Extract the [X, Y] coordinate from the center of the cell holding the provided text.  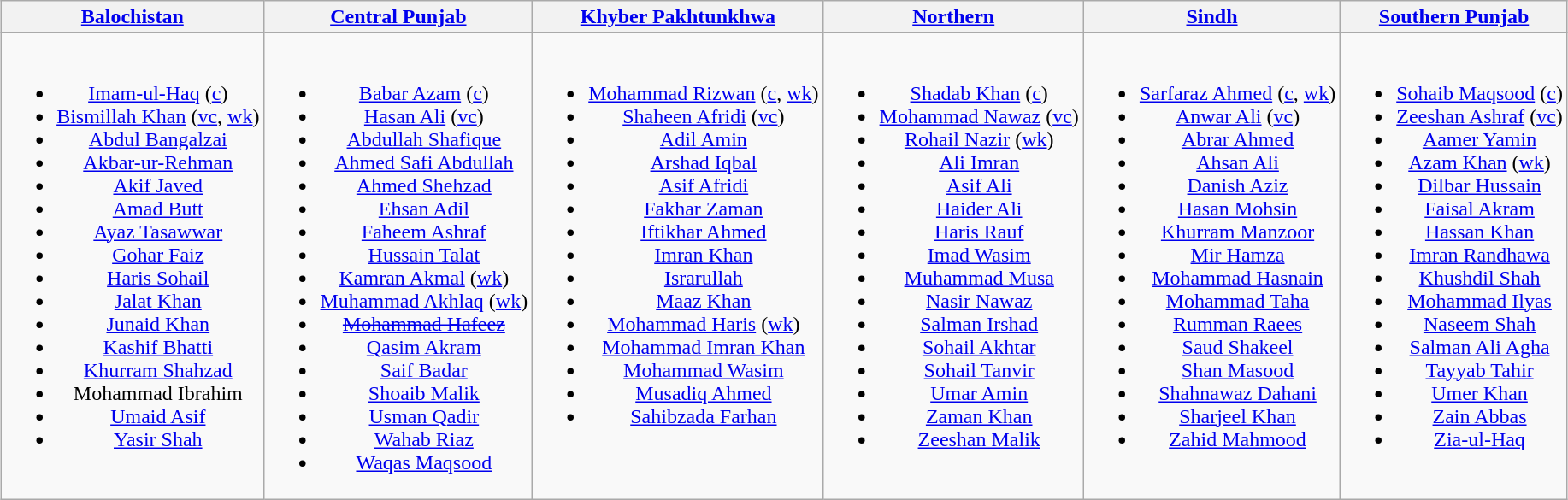
Sindh [1211, 17]
Khyber Pakhtunkhwa [678, 17]
Southern Punjab [1454, 17]
Central Punjab [398, 17]
Northern [953, 17]
Balochistan [133, 17]
